For the text-containing cell, return its midpoint in [X, Y] coordinate format. 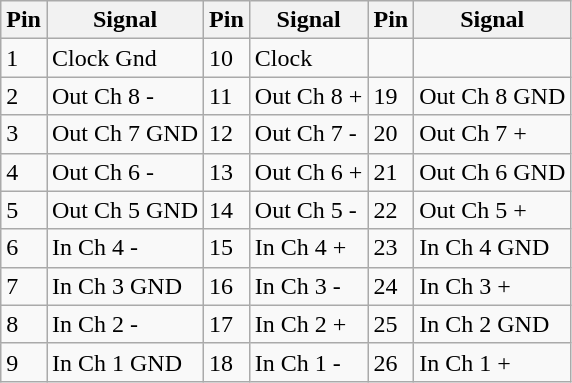
19 [391, 96]
Out Ch 8 - [124, 96]
In Ch 4 + [308, 248]
7 [24, 286]
12 [227, 134]
3 [24, 134]
2 [24, 96]
9 [24, 362]
20 [391, 134]
5 [24, 210]
11 [227, 96]
17 [227, 324]
In Ch 2 - [124, 324]
Out Ch 5 GND [124, 210]
24 [391, 286]
Out Ch 6 - [124, 172]
6 [24, 248]
1 [24, 58]
Out Ch 8 GND [492, 96]
In Ch 2 GND [492, 324]
Out Ch 8 + [308, 96]
22 [391, 210]
Out Ch 7 GND [124, 134]
25 [391, 324]
23 [391, 248]
26 [391, 362]
10 [227, 58]
8 [24, 324]
Out Ch 6 + [308, 172]
In Ch 1 GND [124, 362]
4 [24, 172]
In Ch 2 + [308, 324]
Out Ch 6 GND [492, 172]
In Ch 1 - [308, 362]
13 [227, 172]
In Ch 4 GND [492, 248]
In Ch 3 GND [124, 286]
18 [227, 362]
Clock [308, 58]
Out Ch 7 + [492, 134]
14 [227, 210]
In Ch 3 + [492, 286]
Out Ch 5 + [492, 210]
Out Ch 7 - [308, 134]
21 [391, 172]
16 [227, 286]
In Ch 4 - [124, 248]
In Ch 1 + [492, 362]
Clock Gnd [124, 58]
15 [227, 248]
Out Ch 5 - [308, 210]
In Ch 3 - [308, 286]
